Identify which cell holds the provided text, then report its [X, Y] central coordinate. 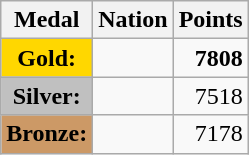
Gold: [47, 58]
Points [210, 20]
7178 [210, 134]
7518 [210, 96]
Nation [133, 20]
7808 [210, 58]
Bronze: [47, 134]
Silver: [47, 96]
Medal [47, 20]
